Return the (x, y) coordinate for the center point of the cell that contains the specified text.  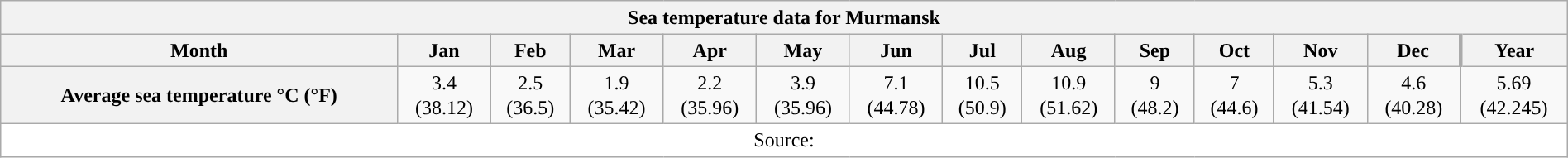
Sep (1154, 50)
Feb (530, 50)
3.4(38.12) (445, 94)
Jun (896, 50)
Source: (784, 140)
1.9(35.42) (617, 94)
Aug (1068, 50)
Dec (1414, 50)
7.1(44.78) (896, 94)
9(48.2) (1154, 94)
Oct (1234, 50)
Apr (710, 50)
2.2(35.96) (710, 94)
Month (199, 50)
Jan (445, 50)
10.9(51.62) (1068, 94)
May (804, 50)
2.5(36.5) (530, 94)
Average sea temperature °C (°F) (199, 94)
3.9(35.96) (804, 94)
10.5(50.9) (982, 94)
Mar (617, 50)
5.69(42.245) (1514, 94)
5.3(41.54) (1320, 94)
Nov (1320, 50)
7(44.6) (1234, 94)
Year (1514, 50)
Sea temperature data for Murmansk (784, 17)
Jul (982, 50)
4.6(40.28) (1414, 94)
